Determine the (X, Y) coordinate at the center of the cell enclosing the given text.  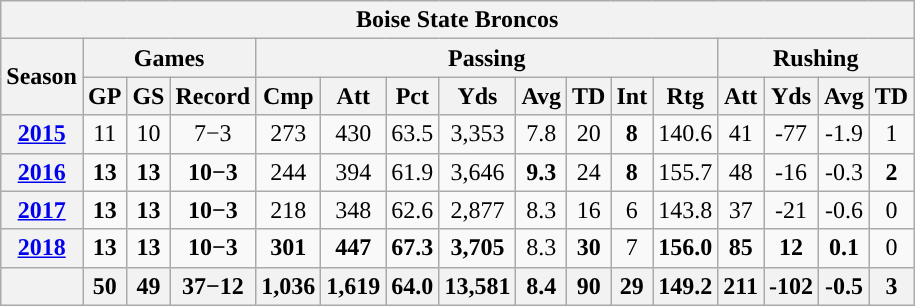
64.0 (412, 286)
7 (632, 248)
1,036 (288, 286)
2,877 (478, 210)
-0.5 (844, 286)
67.3 (412, 248)
GS (148, 96)
2018 (42, 248)
12 (792, 248)
430 (354, 134)
63.5 (412, 134)
Pct (412, 96)
1,619 (354, 286)
Rushing (816, 58)
Games (168, 58)
-0.3 (844, 172)
10 (148, 134)
0.1 (844, 248)
90 (589, 286)
394 (354, 172)
8.4 (542, 286)
143.8 (686, 210)
Rtg (686, 96)
48 (741, 172)
61.9 (412, 172)
2015 (42, 134)
211 (741, 286)
GP (104, 96)
50 (104, 286)
29 (632, 286)
Passing (487, 58)
41 (741, 134)
273 (288, 134)
3 (891, 286)
-77 (792, 134)
3,705 (478, 248)
3,353 (478, 134)
2016 (42, 172)
2017 (42, 210)
Int (632, 96)
Cmp (288, 96)
24 (589, 172)
16 (589, 210)
49 (148, 286)
Boise State Broncos (458, 20)
Record (213, 96)
-16 (792, 172)
348 (354, 210)
30 (589, 248)
244 (288, 172)
-0.6 (844, 210)
447 (354, 248)
155.7 (686, 172)
37 (741, 210)
218 (288, 210)
85 (741, 248)
3,646 (478, 172)
-21 (792, 210)
156.0 (686, 248)
37−12 (213, 286)
9.3 (542, 172)
7.8 (542, 134)
7−3 (213, 134)
140.6 (686, 134)
11 (104, 134)
20 (589, 134)
62.6 (412, 210)
6 (632, 210)
Season (42, 77)
-102 (792, 286)
2 (891, 172)
301 (288, 248)
1 (891, 134)
149.2 (686, 286)
-1.9 (844, 134)
13,581 (478, 286)
